Search for the cell housing the specified text and yield its [x, y] center coordinate. 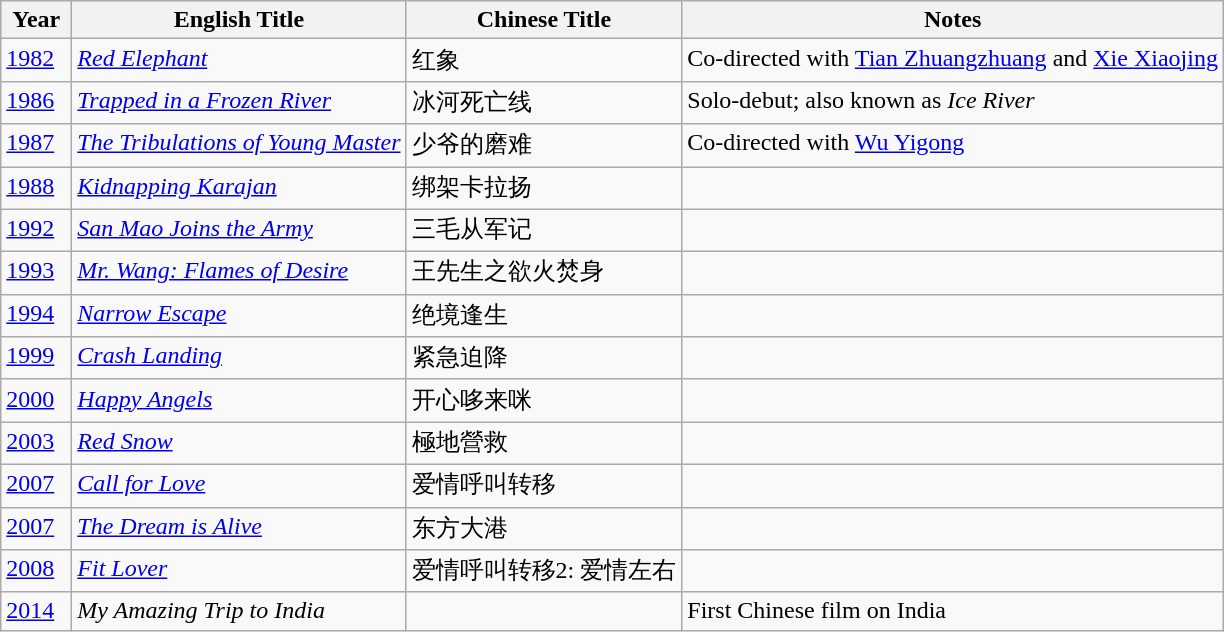
1994 [36, 316]
1992 [36, 230]
The Tribulations of Young Master [239, 146]
Crash Landing [239, 358]
Trapped in a Frozen River [239, 102]
Red Elephant [239, 60]
2000 [36, 400]
My Amazing Trip to India [239, 611]
王先生之欲火焚身 [544, 274]
1993 [36, 274]
Narrow Escape [239, 316]
2008 [36, 572]
Fit Lover [239, 572]
1988 [36, 188]
Year [36, 20]
红象 [544, 60]
绑架卡拉扬 [544, 188]
極地營救 [544, 444]
Happy Angels [239, 400]
开心哆来咪 [544, 400]
Solo-debut; also known as Ice River [953, 102]
Co-directed with Wu Yigong [953, 146]
San Mao Joins the Army [239, 230]
Red Snow [239, 444]
三毛从军记 [544, 230]
Notes [953, 20]
东方大港 [544, 528]
1999 [36, 358]
少爷的磨难 [544, 146]
Call for Love [239, 486]
Chinese Title [544, 20]
Kidnapping Karajan [239, 188]
2003 [36, 444]
爱情呼叫转移2: 爱情左右 [544, 572]
绝境逢生 [544, 316]
1986 [36, 102]
Co-directed with Tian Zhuangzhuang and Xie Xiaojing [953, 60]
1987 [36, 146]
紧急迫降 [544, 358]
冰河死亡线 [544, 102]
First Chinese film on India [953, 611]
Mr. Wang: Flames of Desire [239, 274]
爱情呼叫转移 [544, 486]
2014 [36, 611]
English Title [239, 20]
1982 [36, 60]
The Dream is Alive [239, 528]
